Capture the cell that displays the provided text and extract its [X, Y] central coordinate. 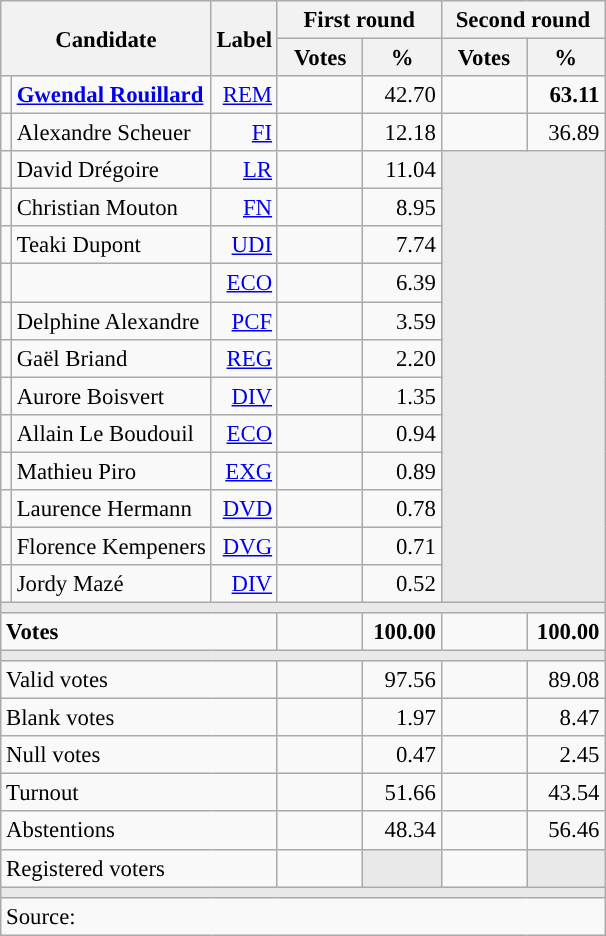
7.74 [402, 245]
48.34 [402, 831]
0.71 [402, 546]
Delphine Alexandre [111, 321]
Candidate [106, 38]
11.04 [402, 170]
2.20 [402, 358]
0.94 [402, 433]
97.56 [402, 680]
0.47 [402, 755]
REM [244, 95]
UDI [244, 245]
36.89 [566, 133]
89.08 [566, 680]
Laurence Hermann [111, 509]
Registered voters [140, 868]
8.95 [402, 208]
0.78 [402, 509]
Mathieu Piro [111, 471]
Abstentions [140, 831]
PCF [244, 321]
6.39 [402, 283]
12.18 [402, 133]
LR [244, 170]
Florence Kempeners [111, 546]
Aurore Boisvert [111, 396]
Gaël Briand [111, 358]
DVG [244, 546]
Source: [303, 916]
0.89 [402, 471]
2.45 [566, 755]
Second round [523, 20]
Turnout [140, 793]
Gwendal Rouillard [111, 95]
1.97 [402, 718]
43.54 [566, 793]
DVD [244, 509]
EXG [244, 471]
56.46 [566, 831]
Allain Le Boudouil [111, 433]
8.47 [566, 718]
0.52 [402, 584]
FN [244, 208]
David Drégoire [111, 170]
FI [244, 133]
42.70 [402, 95]
Valid votes [140, 680]
Christian Mouton [111, 208]
First round [359, 20]
3.59 [402, 321]
Jordy Mazé [111, 584]
Blank votes [140, 718]
63.11 [566, 95]
51.66 [402, 793]
1.35 [402, 396]
Label [244, 38]
Null votes [140, 755]
Teaki Dupont [111, 245]
Alexandre Scheuer [111, 133]
REG [244, 358]
